From the cell containing the given text, extract its center point as [X, Y] coordinate. 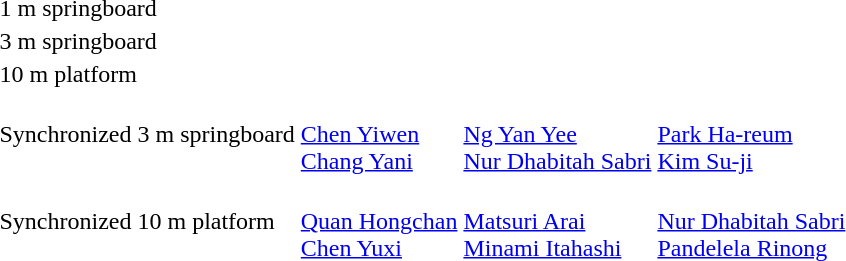
Chen YiwenChang Yani [379, 134]
Ng Yan YeeNur Dhabitah Sabri [558, 134]
